Pinpoint the cell where the given text exists, returning its [x, y] midpoint coordinate. 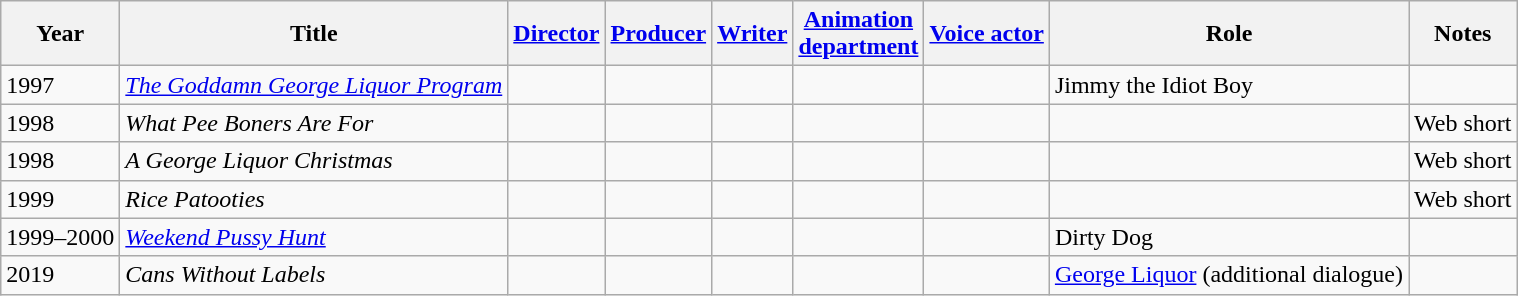
George Liquor (additional dialogue) [1228, 275]
1997 [60, 85]
Producer [658, 34]
What Pee Boners Are For [314, 123]
Weekend Pussy Hunt [314, 237]
Dirty Dog [1228, 237]
Cans Without Labels [314, 275]
Notes [1463, 34]
Title [314, 34]
A George Liquor Christmas [314, 161]
2019 [60, 275]
Writer [752, 34]
Role [1228, 34]
The Goddamn George Liquor Program [314, 85]
Voice actor [986, 34]
Rice Patooties [314, 199]
Jimmy the Idiot Boy [1228, 85]
Year [60, 34]
Director [556, 34]
Animationdepartment [858, 34]
1999 [60, 199]
1999–2000 [60, 237]
